Output the (x, y) coordinate of the center of the cell containing the given text.  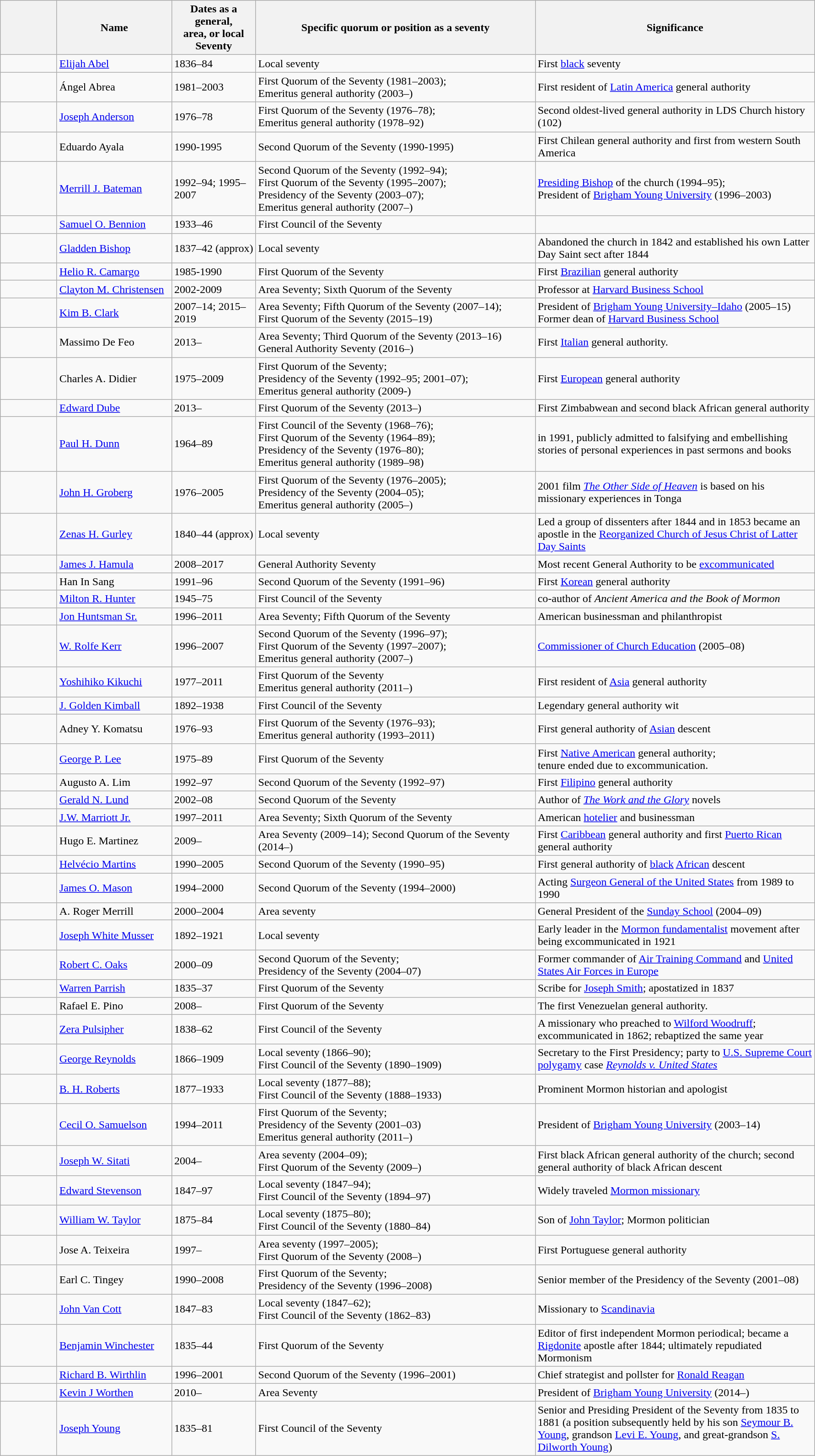
1835–44 (214, 1345)
J.W. Marriott Jr. (114, 817)
Area Seventy; Third Quorum of the Seventy (2013–16)General Authority Seventy (2016–) (395, 342)
1840–44 (approx) (214, 534)
First Portuguese general authority (675, 1250)
Commissioner of Church Education (2005–08) (675, 646)
Area Seventy (395, 1392)
Massimo De Feo (114, 342)
General Authority Seventy (395, 564)
1975–89 (214, 759)
John H. Groberg (114, 492)
1836–84 (214, 64)
1996–2001 (214, 1375)
Gladden Bishop (114, 248)
2008– (214, 1006)
Legendary general authority wit (675, 705)
Second Quorum of the Seventy (1992–97) (395, 782)
First Quorum of the Seventy; Presidency of the Seventy (1992–95; 2001–07); Emeritus general authority (2009-) (395, 379)
Author of The Work and the Glory novels (675, 800)
2000–2004 (214, 912)
1976–78 (214, 117)
1976–2005 (214, 492)
American hotelier and businessman (675, 817)
Significance (675, 27)
in 1991, publicly admitted to falsifying and embellishing stories of personal experiences in past sermons and books (675, 444)
Area Seventy; Fifth Quorum of the Seventy (395, 616)
1990-1995 (214, 146)
Han In Sang (114, 581)
1992–94; 1995–2007 (214, 188)
Kim B. Clark (114, 313)
J. Golden Kimball (114, 705)
Widely traveled Mormon missionary (675, 1190)
James O. Mason (114, 888)
1994–2000 (214, 888)
Hugo E. Martinez (114, 841)
President of Brigham Young University (2014–) (675, 1392)
Local seventy (1866–90); First Council of the Seventy (1890–1909) (395, 1059)
A missionary who preached to Wilford Woodruff; excommunicated in 1862; rebaptized the same year (675, 1029)
2007–14; 2015–2019 (214, 313)
Son of John Taylor; Mormon politician (675, 1220)
1892–1938 (214, 705)
2010– (214, 1392)
1985-1990 (214, 272)
Rafael E. Pino (114, 1006)
Zera Pulsipher (114, 1029)
First Quorum of the Seventy (1981–2003); Emeritus general authority (2003–) (395, 87)
Local seventy (1875–80); First Council of the Seventy (1880–84) (395, 1220)
Kevin J Worthen (114, 1392)
Second Quorum of the Seventy (1996–97); First Quorum of the Seventy (1997–2007); Emeritus general authority (2007–) (395, 646)
2002-2009 (214, 289)
Second Quorum of the Seventy (1994–2000) (395, 888)
Augusto A. Lim (114, 782)
President of Brigham Young University–Idaho (2005–15)Former dean of Harvard Business School (675, 313)
Second Quorum of the Seventy (1991–96) (395, 581)
First resident of Latin America general authority (675, 87)
B. H. Roberts (114, 1089)
1981–2003 (214, 87)
Most recent General Authority to be excommunicated (675, 564)
Specific quorum or position as a seventy (395, 27)
2004– (214, 1160)
First black seventy (675, 64)
1945–75 (214, 599)
1933–46 (214, 224)
George Reynolds (114, 1059)
1996–2007 (214, 646)
Yoshihiko Kikuchi (114, 682)
Jon Huntsman Sr. (114, 616)
Missionary to Scandinavia (675, 1309)
First Italian general authority. (675, 342)
1835–37 (214, 988)
Editor of first independent Mormon periodical; became a Rigdonite apostle after 1844; ultimately repudiated Mormonism (675, 1345)
W. Rolfe Kerr (114, 646)
Jose A. Teixeira (114, 1250)
Acting Surgeon General of the United States from 1989 to 1990 (675, 888)
Helio R. Camargo (114, 272)
Charles A. Didier (114, 379)
Area seventy (395, 912)
Joseph W. Sitati (114, 1160)
1837–42 (approx) (214, 248)
Early leader in the Mormon fundamentalist movement after being excommunicated in 1921 (675, 935)
Local seventy (1847–62); First Council of the Seventy (1862–83) (395, 1309)
1838–62 (214, 1029)
Abandoned the church in 1842 and established his own Latter Day Saint sect after 1844 (675, 248)
Helvécio Martins (114, 864)
President of Brigham Young University (2003–14) (675, 1125)
Second oldest-lived general authority in LDS Church history (102) (675, 117)
Zenas H. Gurley (114, 534)
Professor at Harvard Business School (675, 289)
Scribe for Joseph Smith; apostatized in 1837 (675, 988)
Second Quorum of the Seventy (395, 800)
2009– (214, 841)
Clayton M. Christensen (114, 289)
Name (114, 27)
First Korean general authority (675, 581)
First Caribbean general authority and first Puerto Rican general authority (675, 841)
1964–89 (214, 444)
Led a group of dissenters after 1844 and in 1853 became an apostle in the Reorganized Church of Jesus Christ of Latter Day Saints (675, 534)
First Brazilian general authority (675, 272)
Second Quorum of the Seventy (1990-1995) (395, 146)
William W. Taylor (114, 1220)
First black African general authority of the church; second general authority of black African descent (675, 1160)
First Native American general authority; tenure ended due to excommunication. (675, 759)
First Quorum of the SeventyEmeritus general authority (2011–) (395, 682)
1835–81 (214, 1428)
Paul H. Dunn (114, 444)
First general authority of Asian descent (675, 729)
Ángel Abrea (114, 87)
Senior member of the Presidency of the Seventy (2001–08) (675, 1280)
First Quorum of the Seventy (1976–78); Emeritus general authority (1978–92) (395, 117)
First Quorum of the Seventy; Presidency of the Seventy (2001–03)Emeritus general authority (2011–) (395, 1125)
Local seventy (1847–94); First Council of the Seventy (1894–97) (395, 1190)
First Quorum of the Seventy (2013–) (395, 408)
Secretary to the First Presidency; party to U.S. Supreme Court polygamy case Reynolds v. United States (675, 1059)
Benjamin Winchester (114, 1345)
First Quorum of the Seventy (1976–93); Emeritus general authority (1993–2011) (395, 729)
1875–84 (214, 1220)
Joseph White Musser (114, 935)
1975–2009 (214, 379)
First Quorum of the Seventy (1976–2005); Presidency of the Seventy (2004–05); Emeritus general authority (2005–) (395, 492)
1996–2011 (214, 616)
1992–97 (214, 782)
1991–96 (214, 581)
2008–2017 (214, 564)
Dates as a general,area, or local Seventy (214, 27)
1866–1909 (214, 1059)
1997– (214, 1250)
A. Roger Merrill (114, 912)
2001 film The Other Side of Heaven is based on his missionary experiences in Tonga (675, 492)
Gerald N. Lund (114, 800)
Second Quorum of the Seventy (1990–95) (395, 864)
The first Venezuelan general authority. (675, 1006)
First Zimbabwean and second black African general authority (675, 408)
Second Quorum of the Seventy (1996–2001) (395, 1375)
1847–83 (214, 1309)
Milton R. Hunter (114, 599)
Edward Stevenson (114, 1190)
Earl C. Tingey (114, 1280)
1990–2005 (214, 864)
Cecil O. Samuelson (114, 1125)
Former commander of Air Training Command and United States Air Forces in Europe (675, 965)
2002–08 (214, 800)
First general authority of black African descent (675, 864)
co-author of Ancient America and the Book of Mormon (675, 599)
Presiding Bishop of the church (1994–95); President of Brigham Young University (1996–2003) (675, 188)
1977–2011 (214, 682)
Eduardo Ayala (114, 146)
Joseph Young (114, 1428)
First resident of Asia general authority (675, 682)
1847–97 (214, 1190)
Robert C. Oaks (114, 965)
1994–2011 (214, 1125)
Area Seventy; Fifth Quorum of the Seventy (2007–14); First Quorum of the Seventy (2015–19) (395, 313)
1892–1921 (214, 935)
Prominent Mormon historian and apologist (675, 1089)
Elijah Abel (114, 64)
Merrill J. Bateman (114, 188)
First Chilean general authority and first from western South America (675, 146)
John Van Cott (114, 1309)
General President of the Sunday School (2004–09) (675, 912)
Edward Dube (114, 408)
James J. Hamula (114, 564)
Samuel O. Bennion (114, 224)
1877–1933 (214, 1089)
1976–93 (214, 729)
First Quorum of the Seventy; Presidency of the Seventy (1996–2008) (395, 1280)
Adney Y. Komatsu (114, 729)
First European general authority (675, 379)
American businessman and philanthropist (675, 616)
George P. Lee (114, 759)
1997–2011 (214, 817)
Area Seventy (2009–14); Second Quorum of the Seventy (2014–) (395, 841)
Joseph Anderson (114, 117)
Local seventy (1877–88); First Council of the Seventy (1888–1933) (395, 1089)
2000–09 (214, 965)
1990–2008 (214, 1280)
Area seventy (1997–2005); First Quorum of the Seventy (2008–) (395, 1250)
Chief strategist and pollster for Ronald Reagan (675, 1375)
Second Quorum of the Seventy; Presidency of the Seventy (2004–07) (395, 965)
Area seventy (2004–09);First Quorum of the Seventy (2009–) (395, 1160)
Richard B. Wirthlin (114, 1375)
First Filipino general authority (675, 782)
Warren Parrish (114, 988)
